Pinpoint the cell where the given text exists, returning its (x, y) midpoint coordinate. 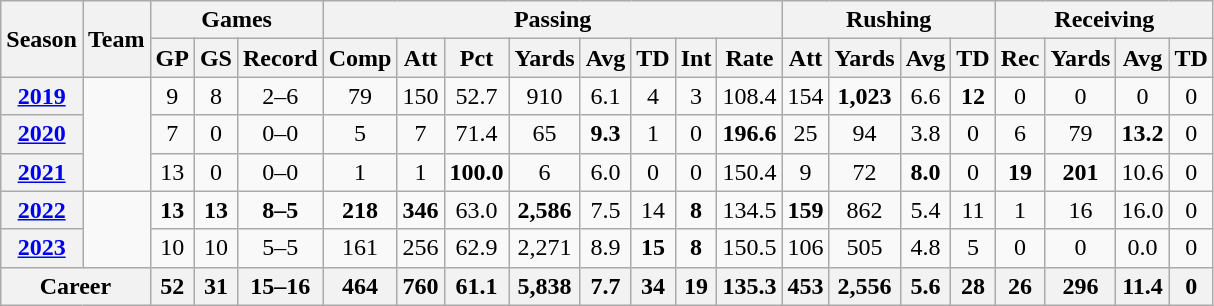
100.0 (476, 172)
8.9 (606, 248)
Receiving (1104, 20)
94 (864, 134)
2021 (42, 172)
62.9 (476, 248)
5.4 (926, 210)
34 (653, 286)
72 (864, 172)
Rec (1020, 58)
256 (420, 248)
6.1 (606, 96)
5.6 (926, 286)
453 (806, 286)
159 (806, 210)
12 (973, 96)
6.6 (926, 96)
15–16 (280, 286)
0.0 (1142, 248)
11 (973, 210)
7.7 (606, 286)
4.8 (926, 248)
Passing (552, 20)
65 (544, 134)
2019 (42, 96)
Comp (360, 58)
135.3 (750, 286)
15 (653, 248)
161 (360, 248)
GP (172, 58)
505 (864, 248)
26 (1020, 286)
150.5 (750, 248)
760 (420, 286)
3 (696, 96)
52 (172, 286)
71.4 (476, 134)
Int (696, 58)
150.4 (750, 172)
25 (806, 134)
2–6 (280, 96)
28 (973, 286)
9.3 (606, 134)
61.1 (476, 286)
Record (280, 58)
7.5 (606, 210)
154 (806, 96)
8.0 (926, 172)
201 (1080, 172)
2,271 (544, 248)
1,023 (864, 96)
2022 (42, 210)
10.6 (1142, 172)
8–5 (280, 210)
2,586 (544, 210)
5–5 (280, 248)
196.6 (750, 134)
Games (236, 20)
346 (420, 210)
Pct (476, 58)
3.8 (926, 134)
5,838 (544, 286)
862 (864, 210)
16.0 (1142, 210)
16 (1080, 210)
Team (116, 39)
Career (76, 286)
4 (653, 96)
464 (360, 286)
910 (544, 96)
14 (653, 210)
2,556 (864, 286)
6.0 (606, 172)
Rate (750, 58)
63.0 (476, 210)
296 (1080, 286)
GS (216, 58)
13.2 (1142, 134)
108.4 (750, 96)
134.5 (750, 210)
11.4 (1142, 286)
Rushing (888, 20)
2023 (42, 248)
2020 (42, 134)
Season (42, 39)
106 (806, 248)
52.7 (476, 96)
150 (420, 96)
218 (360, 210)
31 (216, 286)
